From the cell containing the given text, extract its center point as (X, Y) coordinate. 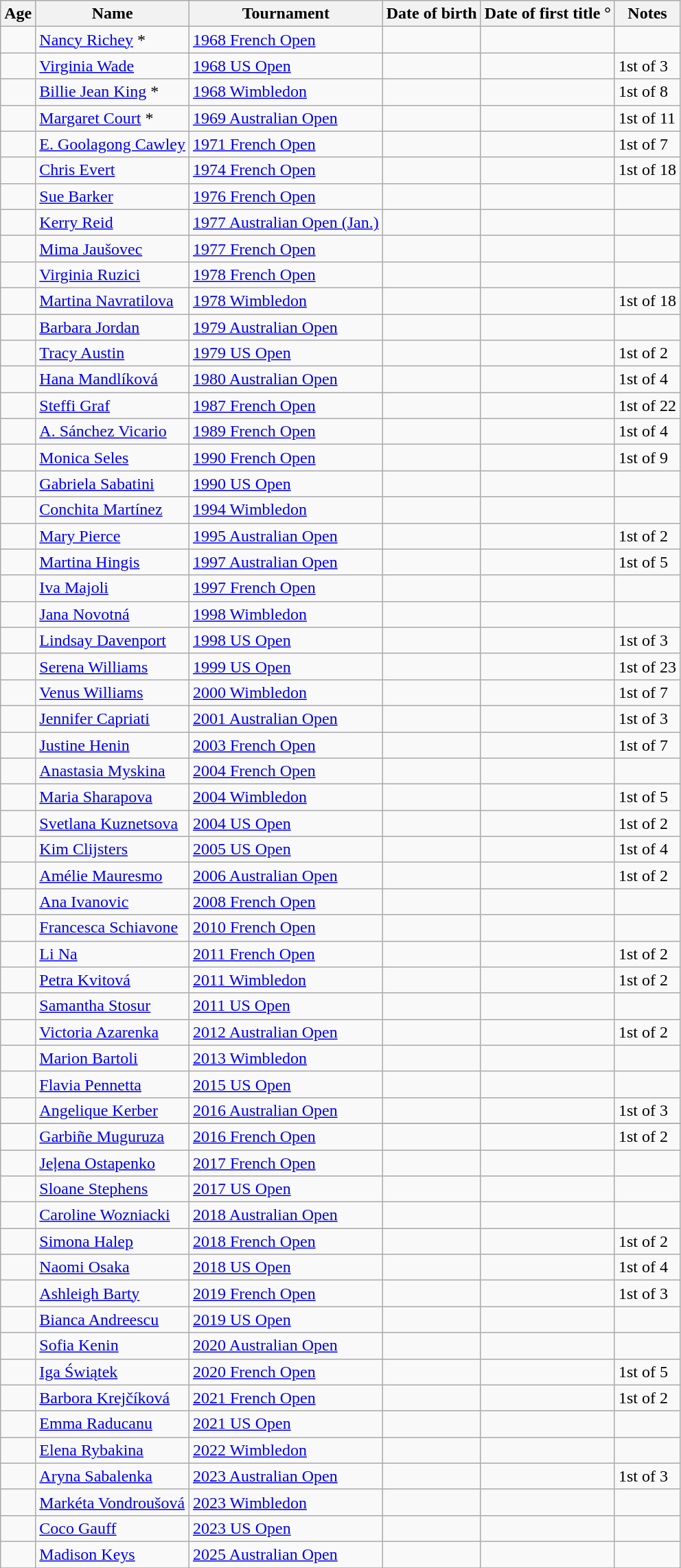
2004 US Open (286, 823)
1977 Australian Open (Jan.) (286, 222)
Iva Majoli (113, 588)
Barbora Krejčíková (113, 1398)
Ana Ivanovic (113, 902)
Elena Rybakina (113, 1450)
2020 French Open (286, 1372)
2023 Wimbledon (286, 1502)
2019 French Open (286, 1294)
Victoria Azarenka (113, 1032)
Naomi Osaka (113, 1267)
Mima Jaušovec (113, 248)
Marion Bartoli (113, 1058)
Name (113, 14)
Serena Williams (113, 666)
Sue Barker (113, 196)
Date of birth (431, 14)
2018 French Open (286, 1241)
Steffi Graf (113, 406)
Aryna Sabalenka (113, 1476)
1969 Australian Open (286, 118)
1st of 9 (647, 458)
2021 French Open (286, 1398)
E. Goolagong Cawley (113, 144)
Notes (647, 14)
2022 Wimbledon (286, 1450)
Markéta Vondroušová (113, 1502)
Ashleigh Barty (113, 1294)
Lindsay Davenport (113, 640)
1998 US Open (286, 640)
Tournament (286, 14)
Maria Sharapova (113, 797)
2019 US Open (286, 1320)
2017 US Open (286, 1189)
Petra Kvitová (113, 980)
Caroline Wozniacki (113, 1215)
1979 Australian Open (286, 327)
Madison Keys (113, 1554)
2018 Australian Open (286, 1215)
1st of 23 (647, 666)
1968 Wimbledon (286, 92)
2005 US Open (286, 850)
2013 Wimbledon (286, 1058)
1994 Wimbledon (286, 510)
A. Sánchez Vicario (113, 432)
2008 French Open (286, 902)
Samantha Stosur (113, 1006)
1968 US Open (286, 66)
Jennifer Capriati (113, 718)
1968 French Open (286, 40)
Virginia Ruzici (113, 274)
Hana Mandlíková (113, 379)
1990 US Open (286, 484)
2003 French Open (286, 745)
Age (18, 14)
Francesca Schiavone (113, 928)
1980 Australian Open (286, 379)
1st of 22 (647, 406)
2023 US Open (286, 1528)
Chris Evert (113, 170)
Monica Seles (113, 458)
Angelique Kerber (113, 1110)
Amélie Mauresmo (113, 876)
1999 US Open (286, 666)
Iga Świątek (113, 1372)
Kim Clijsters (113, 850)
2000 Wimbledon (286, 692)
2001 Australian Open (286, 718)
Tracy Austin (113, 353)
Gabriela Sabatini (113, 484)
2011 French Open (286, 954)
Date of first title ° (548, 14)
2004 French Open (286, 771)
2006 Australian Open (286, 876)
1990 French Open (286, 458)
Nancy Richey * (113, 40)
Garbiñe Muguruza (113, 1136)
Jana Novotná (113, 614)
Anastasia Myskina (113, 771)
Mary Pierce (113, 536)
Venus Williams (113, 692)
Bianca Andreescu (113, 1320)
Barbara Jordan (113, 327)
1971 French Open (286, 144)
1st of 11 (647, 118)
2017 French Open (286, 1163)
Sloane Stephens (113, 1189)
Conchita Martínez (113, 510)
1997 French Open (286, 588)
Sofia Kenin (113, 1346)
2011 Wimbledon (286, 980)
2004 Wimbledon (286, 797)
Virginia Wade (113, 66)
2018 US Open (286, 1267)
1976 French Open (286, 196)
1987 French Open (286, 406)
1998 Wimbledon (286, 614)
1978 French Open (286, 274)
Martina Hingis (113, 562)
Jeļena Ostapenko (113, 1163)
Justine Henin (113, 745)
2012 Australian Open (286, 1032)
Svetlana Kuznetsova (113, 823)
2016 Australian Open (286, 1110)
1995 Australian Open (286, 536)
Martina Navratilova (113, 301)
Billie Jean King * (113, 92)
Kerry Reid (113, 222)
Emma Raducanu (113, 1424)
Simona Halep (113, 1241)
2016 French Open (286, 1136)
1st of 8 (647, 92)
1979 US Open (286, 353)
2025 Australian Open (286, 1554)
2023 Australian Open (286, 1476)
2021 US Open (286, 1424)
2015 US Open (286, 1084)
2011 US Open (286, 1006)
Flavia Pennetta (113, 1084)
Margaret Court * (113, 118)
Li Na (113, 954)
2020 Australian Open (286, 1346)
1989 French Open (286, 432)
2010 French Open (286, 928)
1974 French Open (286, 170)
1978 Wimbledon (286, 301)
Coco Gauff (113, 1528)
1997 Australian Open (286, 562)
1977 French Open (286, 248)
